Extract the [x, y] coordinate from the center of the cell holding the provided text.  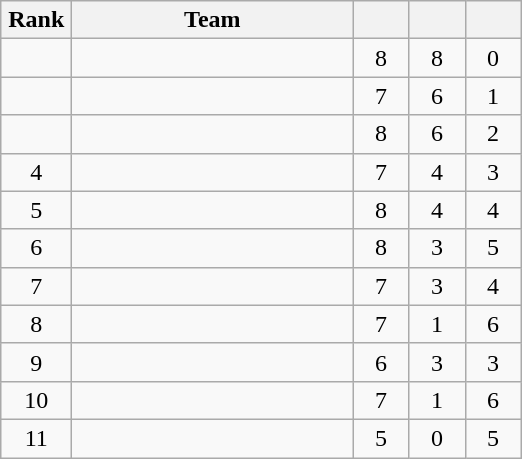
10 [36, 400]
9 [36, 362]
Team [212, 20]
11 [36, 438]
2 [493, 134]
Rank [36, 20]
